For the text-containing cell, return its midpoint in (x, y) coordinate format. 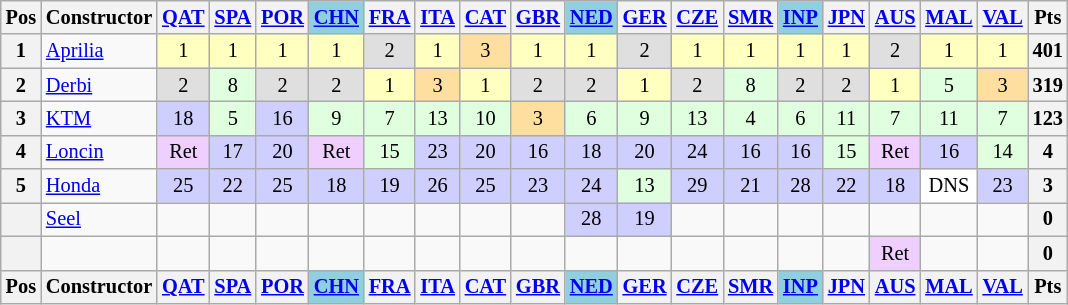
14 (1003, 152)
319 (1048, 85)
123 (1048, 118)
10 (486, 118)
Derbi (99, 85)
DNS (948, 186)
Honda (99, 186)
29 (697, 186)
21 (750, 186)
17 (232, 152)
KTM (99, 118)
401 (1048, 51)
Seel (99, 219)
26 (437, 186)
Loncin (99, 152)
Aprilia (99, 51)
